Detect which cell encompasses the target text, then output its [x, y] center coordinate. 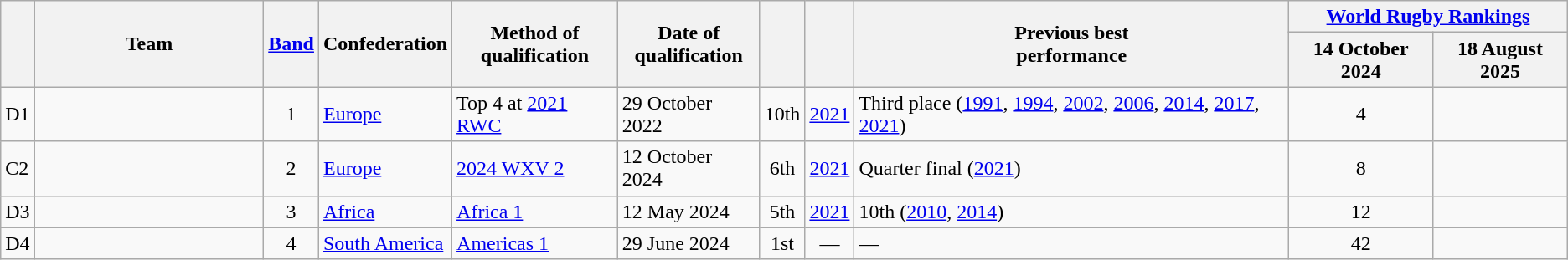
Previous bestperformance [1072, 43]
14 October 2024 [1361, 60]
8 [1361, 169]
5th [782, 212]
29 June 2024 [689, 243]
18 August 2025 [1501, 60]
World Rugby Rankings [1429, 17]
D4 [18, 243]
D3 [18, 212]
1st [782, 243]
Americas 1 [535, 243]
10th [782, 114]
10th (2010, 2014) [1072, 212]
3 [291, 212]
12 May 2024 [689, 212]
2 [291, 169]
6th [782, 169]
42 [1361, 243]
2024 WXV 2 [535, 169]
Third place (1991, 1994, 2002, 2006, 2014, 2017, 2021) [1072, 114]
29 October 2022 [689, 114]
Band [291, 43]
D1 [18, 114]
South America [385, 243]
12 [1361, 212]
Team [149, 43]
Date ofqualification [689, 43]
C2 [18, 169]
Confederation [385, 43]
Quarter final (2021) [1072, 169]
Africa 1 [535, 212]
12 October 2024 [689, 169]
1 [291, 114]
Method ofqualification [535, 43]
Top 4 at 2021 RWC [535, 114]
Africa [385, 212]
